For the text-containing cell, return its midpoint in (x, y) coordinate format. 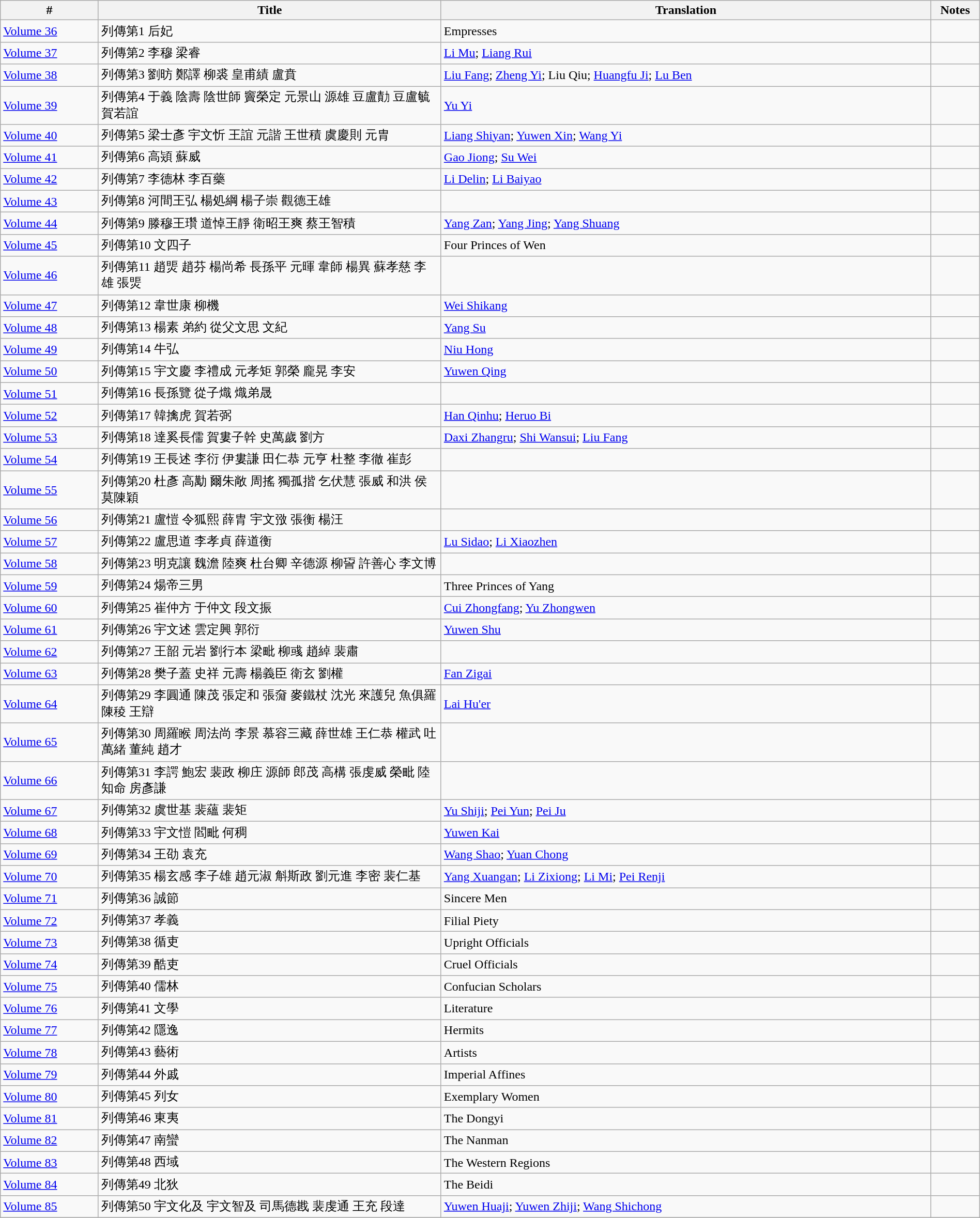
列傳第41 文學 (270, 1009)
Volume 73 (50, 943)
Volume 56 (50, 520)
列傳第29 李圓通 陳茂 張定和 張奫 麥鐵杖 沈光 來護兒 魚俱羅 陳稜 王辯 (270, 704)
Yuwen Qing (685, 372)
The Nanman (685, 1141)
Yuwen Huaji; Yuwen Zhiji; Wang Shichong (685, 1206)
Volume 48 (50, 328)
Volume 68 (50, 833)
Volume 54 (50, 460)
Yang Zan; Yang Jing; Yang Shuang (685, 223)
Literature (685, 1009)
Filial Piety (685, 921)
列傳第38 循吏 (270, 943)
列傳第1 后妃 (270, 31)
Volume 41 (50, 157)
Lu Sidao; Li Xiaozhen (685, 542)
列傳第23 明克讓 魏澹 陸爽 杜台卿 辛德源 柳䛒 許善心 李文博 (270, 564)
Yu Yi (685, 105)
列傳第22 盧思道 李孝貞 薛道衡 (270, 542)
Volume 85 (50, 1206)
Volume 37 (50, 53)
列傳第8 河間王弘 楊処綱 楊子崇 觀德王雄 (270, 202)
Volume 40 (50, 135)
列傳第47 南蠻 (270, 1141)
Volume 72 (50, 921)
Volume 79 (50, 1075)
Volume 50 (50, 372)
Volume 69 (50, 855)
Artists (685, 1052)
Yang Su (685, 328)
Volume 46 (50, 275)
列傳第7 李德林 李百藥 (270, 180)
The Beidi (685, 1184)
Yuwen Kai (685, 833)
Volume 75 (50, 987)
Yang Xuangan; Li Zixiong; Li Mi; Pei Renji (685, 876)
Li Delin; Li Baiyao (685, 180)
列傳第30 周羅睺 周法尚 李景 慕容三藏 薛世雄 王仁恭 權武 吐萬緒 董純 趙才 (270, 742)
Sincere Men (685, 899)
列傳第19 王長述 李衍 伊婁謙 田仁恭 元亨 杜整 李徹 崔彭 (270, 460)
列傳第43 藝術 (270, 1052)
Volume 71 (50, 899)
Fan Zigai (685, 674)
Gao Jiong; Su Wei (685, 157)
列傳第50 宇文化及 宇文智及 司馬德戡 裴虔通 王充 段達 (270, 1206)
Volume 42 (50, 180)
Liang Shiyan; Yuwen Xin; Wang Yi (685, 135)
列傳第5 梁士彥 宇文忻 王誼 元諧 王世積 虞慶則 元胄 (270, 135)
列傳第40 儒林 (270, 987)
Volume 57 (50, 542)
Empresses (685, 31)
Niu Hong (685, 349)
Volume 81 (50, 1118)
列傳第44 外戚 (270, 1075)
Translation (685, 10)
Volume 76 (50, 1009)
列傳第10 文四子 (270, 245)
Daxi Zhangru; Shi Wansui; Liu Fang (685, 437)
Volume 44 (50, 223)
Volume 38 (50, 75)
列傳第24 煬帝三男 (270, 586)
Volume 58 (50, 564)
Volume 51 (50, 394)
Volume 36 (50, 31)
列傳第48 西域 (270, 1163)
列傳第13 楊素 弟約 從父文思 文紀 (270, 328)
Cruel Officials (685, 964)
Volume 43 (50, 202)
Volume 52 (50, 415)
列傳第15 宇文慶 李禮成 元孝矩 郭榮 龐晃 李安 (270, 372)
Yuwen Shu (685, 629)
Hermits (685, 1030)
Volume 78 (50, 1052)
列傳第45 列女 (270, 1097)
Volume 61 (50, 629)
Exemplary Women (685, 1097)
Volume 63 (50, 674)
Wei Shikang (685, 306)
列傳第46 東夷 (270, 1118)
列傳第39 酷吏 (270, 964)
列傳第31 李諤 鮑宏 裴政 柳庄 源師 郎茂 高構 張虔威 榮毗 陸知命 房彥謙 (270, 780)
Four Princes of Wen (685, 245)
Volume 80 (50, 1097)
Volume 66 (50, 780)
Yu Shiji; Pei Yun; Pei Ju (685, 810)
列傳第34 王劭 袁充 (270, 855)
Li Mu; Liang Rui (685, 53)
# (50, 10)
列傳第21 盧愷 令狐熙 薛胄 宇文㢸 張衡 楊汪 (270, 520)
列傳第3 劉昉 鄭譯 柳裘 皇甫績 盧賁 (270, 75)
Volume 67 (50, 810)
Han Qinhu; Heruo Bi (685, 415)
列傳第17 韓擒虎 賀若弼 (270, 415)
列傳第33 宇文愷 閻毗 何稠 (270, 833)
Volume 47 (50, 306)
The Western Regions (685, 1163)
列傳第36 誠節 (270, 899)
列傳第2 李穆 梁睿 (270, 53)
列傳第11 趙煚 趙芬 楊尚希 長孫平 元暉 韋師 楊異 蘇孝慈 李雄 張煚 (270, 275)
Volume 70 (50, 876)
列傳第26 宇文述 雲定興 郭衍 (270, 629)
Volume 82 (50, 1141)
Volume 74 (50, 964)
列傳第49 北狄 (270, 1184)
Volume 65 (50, 742)
列傳第28 樊子蓋 史祥 元壽 楊義臣 衛玄 劉權 (270, 674)
Three Princes of Yang (685, 586)
列傳第27 王韶 元岩 劉行本 梁毗 柳彧 趙綽 裴肅 (270, 652)
Confucian Scholars (685, 987)
列傳第25 崔仲方 于仲文 段文振 (270, 608)
Volume 83 (50, 1163)
Volume 62 (50, 652)
Lai Hu'er (685, 704)
列傳第12 韋世康 柳機 (270, 306)
Volume 59 (50, 586)
Volume 53 (50, 437)
Liu Fang; Zheng Yi; Liu Qiu; Huangfu Ji; Lu Ben (685, 75)
Volume 77 (50, 1030)
Volume 55 (50, 489)
列傳第14 牛弘 (270, 349)
列傳第18 達奚長儒 賀婁子幹 史萬歲 劉方 (270, 437)
Imperial Affines (685, 1075)
列傳第4 于義 陰壽 陰世師 竇榮定 元景山 源雄 豆盧勣 豆盧毓 賀若誼 (270, 105)
Volume 64 (50, 704)
列傳第9 滕穆王瓚 道悼王靜 衛昭王爽 蔡王智積 (270, 223)
列傳第35 楊玄感 李子雄 趙元淑 斛斯政 劉元進 李密 裴仁基 (270, 876)
列傳第16 長孫覽 從子熾 熾弟晟 (270, 394)
Volume 84 (50, 1184)
Upright Officials (685, 943)
Wang Shao; Yuan Chong (685, 855)
Cui Zhongfang; Yu Zhongwen (685, 608)
列傳第32 虞世基 裴蘊 裴矩 (270, 810)
列傳第6 高熲 蘇威 (270, 157)
Volume 39 (50, 105)
Volume 60 (50, 608)
Title (270, 10)
Volume 45 (50, 245)
列傳第20 杜彥 高勱 爾朱敞 周搖 獨孤揩 乞伏慧 張威 和洪 侯莫陳穎 (270, 489)
列傳第37 孝義 (270, 921)
Notes (955, 10)
The Dongyi (685, 1118)
Volume 49 (50, 349)
列傳第42 隱逸 (270, 1030)
